Detect which cell encompasses the target text, then output its [X, Y] center coordinate. 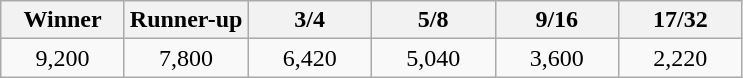
Runner-up [186, 20]
7,800 [186, 58]
17/32 [681, 20]
5,040 [433, 58]
3/4 [310, 20]
Winner [63, 20]
6,420 [310, 58]
2,220 [681, 58]
9/16 [557, 20]
9,200 [63, 58]
5/8 [433, 20]
3,600 [557, 58]
